Return (X, Y) of the center of cell containing provided text 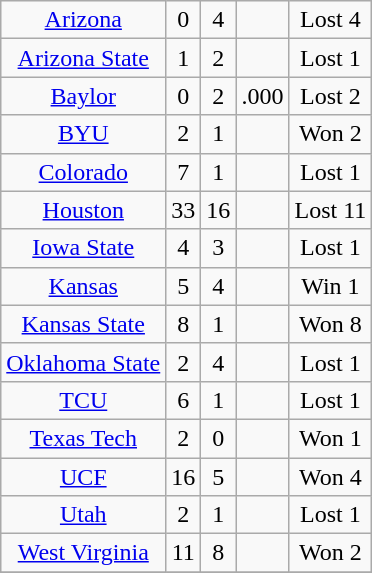
Lost 11 (330, 210)
BYU (84, 134)
Arizona (84, 20)
Lost 4 (330, 20)
Lost 2 (330, 96)
Kansas State (84, 324)
Win 1 (330, 286)
33 (184, 210)
TCU (84, 400)
Oklahoma State (84, 362)
Baylor (84, 96)
West Virginia (84, 553)
Kansas (84, 286)
Won 4 (330, 477)
Texas Tech (84, 438)
Iowa State (84, 248)
Won 1 (330, 438)
6 (184, 400)
Arizona State (84, 58)
3 (218, 248)
11 (184, 553)
Won 8 (330, 324)
UCF (84, 477)
Utah (84, 515)
.000 (262, 96)
Houston (84, 210)
Colorado (84, 172)
7 (184, 172)
